Locate the cell with the specified text and output its [X, Y] center coordinate. 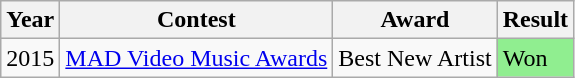
Award [415, 20]
Year [30, 20]
Result [535, 20]
Won [535, 58]
2015 [30, 58]
Best New Artist [415, 58]
MAD Video Music Awards [196, 58]
Contest [196, 20]
